Search for the cell housing the specified text and yield its (X, Y) center coordinate. 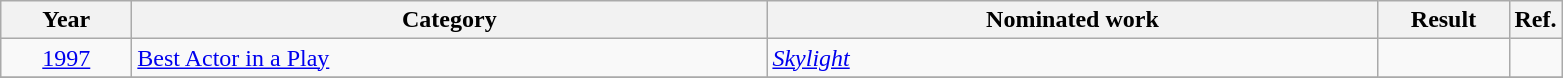
Year (66, 20)
Result (1444, 20)
Nominated work (1072, 20)
Skylight (1072, 58)
1997 (66, 58)
Best Actor in a Play (450, 58)
Ref. (1536, 20)
Category (450, 20)
